Identify which cell holds the provided text, then report its [X, Y] central coordinate. 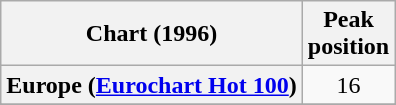
Europe (Eurochart Hot 100) [152, 85]
16 [348, 85]
Chart (1996) [152, 34]
Peakposition [348, 34]
